Return (x, y) of the center of cell containing provided text 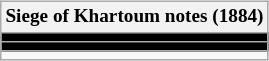
Siege of Khartoum notes (1884) (134, 17)
